Extract the (x, y) coordinate from the center of the cell holding the provided text.  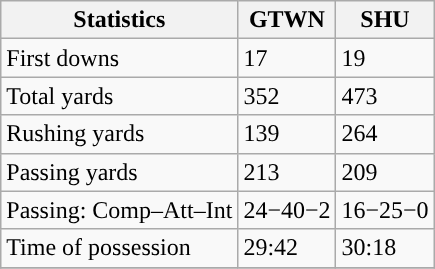
139 (287, 134)
264 (385, 134)
16−25−0 (385, 210)
Rushing yards (120, 134)
Time of possession (120, 248)
209 (385, 172)
Total yards (120, 96)
Statistics (120, 20)
19 (385, 58)
GTWN (287, 20)
29:42 (287, 248)
Passing: Comp–Att–Int (120, 210)
473 (385, 96)
SHU (385, 20)
30:18 (385, 248)
213 (287, 172)
17 (287, 58)
First downs (120, 58)
352 (287, 96)
Passing yards (120, 172)
24−40−2 (287, 210)
